Pinpoint the cell where the given text exists, returning its [x, y] midpoint coordinate. 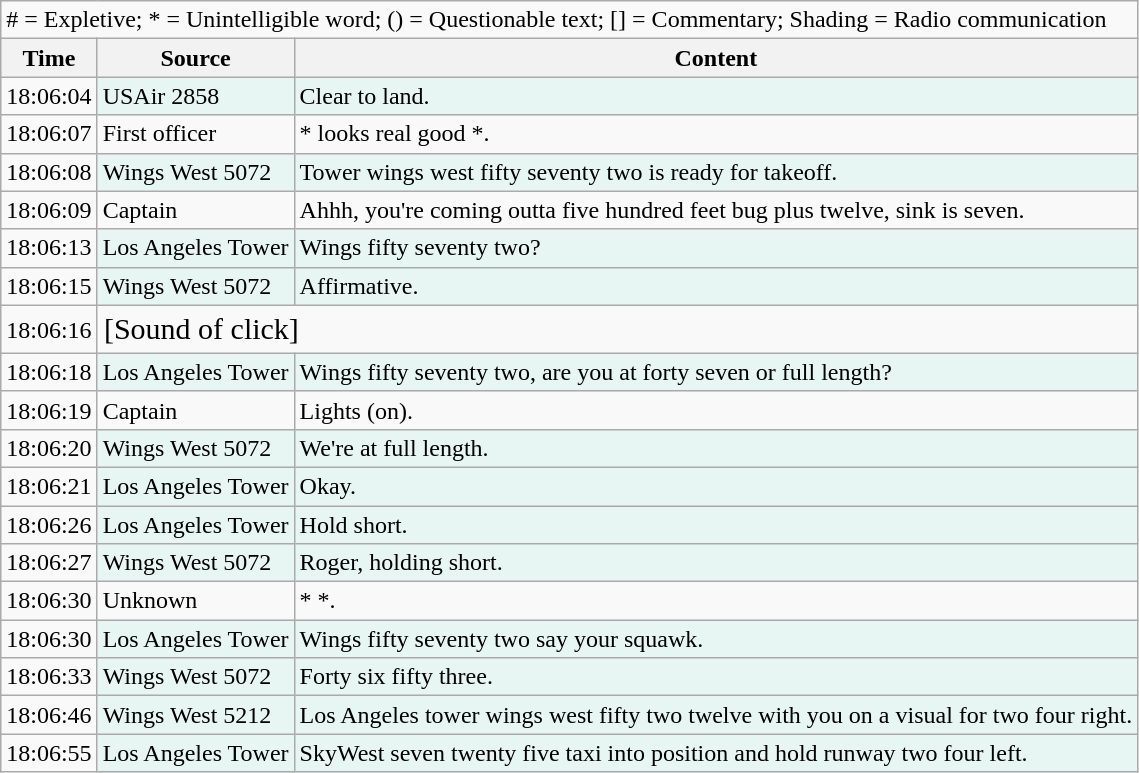
18:06:20 [49, 448]
18:06:55 [49, 753]
Lights (on). [716, 410]
Wings fifty seventy two say your squawk. [716, 639]
18:06:13 [49, 248]
Wings West 5212 [196, 715]
18:06:21 [49, 486]
SkyWest seven twenty five taxi into position and hold runway two four left. [716, 753]
Wings fifty seventy two? [716, 248]
18:06:07 [49, 134]
* looks real good *. [716, 134]
18:06:08 [49, 172]
18:06:33 [49, 677]
Unknown [196, 601]
Source [196, 58]
Roger, holding short. [716, 563]
18:06:18 [49, 372]
Forty six fifty three. [716, 677]
18:06:15 [49, 286]
Okay. [716, 486]
Clear to land. [716, 96]
[Sound of click] [618, 329]
# = Expletive; * = Unintelligible word; () = Questionable text; [] = Commentary; Shading = Radio communication [570, 20]
Affirmative. [716, 286]
18:06:09 [49, 210]
18:06:27 [49, 563]
We're at full length. [716, 448]
Time [49, 58]
Hold short. [716, 525]
Wings fifty seventy two, are you at forty seven or full length? [716, 372]
18:06:46 [49, 715]
18:06:04 [49, 96]
18:06:26 [49, 525]
Los Angeles tower wings west fifty two twelve with you on a visual for two four right. [716, 715]
18:06:16 [49, 329]
18:06:19 [49, 410]
First officer [196, 134]
Content [716, 58]
* *. [716, 601]
Ahhh, you're coming outta five hundred feet bug plus twelve, sink is seven. [716, 210]
USAir 2858 [196, 96]
Tower wings west fifty seventy two is ready for takeoff. [716, 172]
